Return the (x, y) coordinate for the center point of the cell that contains the specified text.  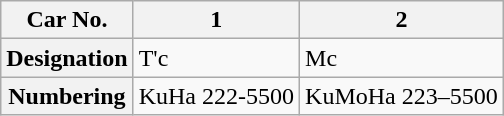
KuHa 222-5500 (216, 96)
KuMoHa 223–5500 (402, 96)
2 (402, 20)
Mc (402, 58)
Car No. (67, 20)
T'c (216, 58)
1 (216, 20)
Numbering (67, 96)
Designation (67, 58)
